From the cell containing the given text, extract its center point as [x, y] coordinate. 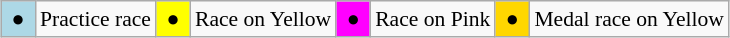
Medal race on Yellow [629, 19]
Race on Yellow [263, 19]
Practice race [96, 19]
Race on Pink [432, 19]
